Output the [x, y] coordinate of the center of the cell containing the given text.  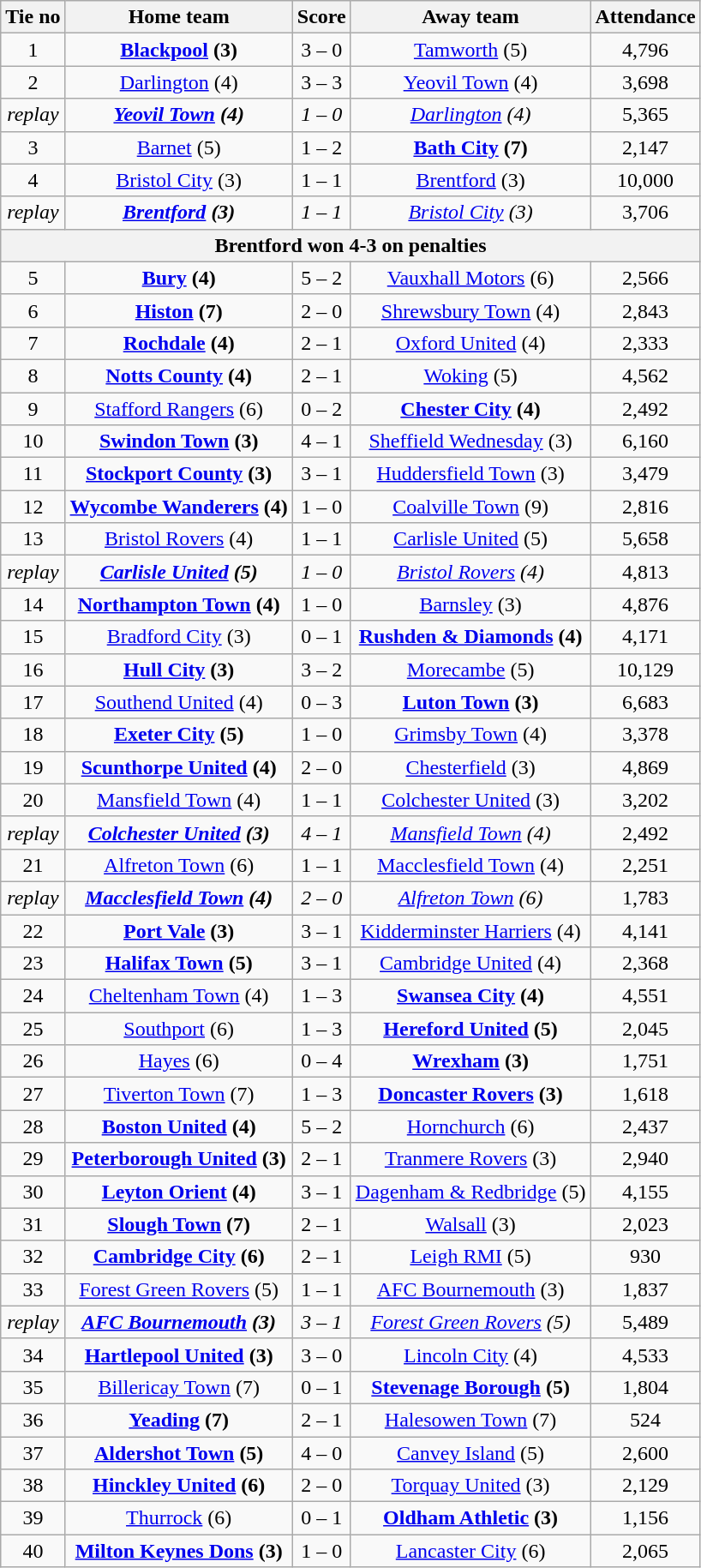
3 – 3 [321, 82]
0 – 4 [321, 1061]
Stockport County (3) [178, 474]
Hull City (3) [178, 670]
Hornchurch (6) [470, 1126]
3,706 [645, 213]
5,658 [645, 539]
Halesowen Town (7) [470, 1420]
2,023 [645, 1224]
15 [33, 637]
5,365 [645, 115]
1 – 2 [321, 147]
Kidderminster Harriers (4) [470, 930]
Halifax Town (5) [178, 964]
39 [33, 1518]
24 [33, 996]
Home team [178, 17]
28 [33, 1126]
Luton Town (3) [470, 702]
21 [33, 865]
36 [33, 1420]
Notts County (4) [178, 375]
930 [645, 1257]
Swansea City (4) [470, 996]
2,843 [645, 310]
18 [33, 735]
Bath City (7) [470, 147]
Canvey Island (5) [470, 1453]
7 [33, 343]
Oldham Athletic (3) [470, 1518]
3,378 [645, 735]
Vauxhall Motors (6) [470, 278]
Southend United (4) [178, 702]
1,618 [645, 1094]
26 [33, 1061]
Brentford won 4-3 on penalties [351, 245]
524 [645, 1420]
1 [33, 50]
4,155 [645, 1192]
Yeading (7) [178, 1420]
Tamworth (5) [470, 50]
Huddersfield Town (3) [470, 474]
3 [33, 147]
Lancaster City (6) [470, 1551]
12 [33, 507]
Leyton Orient (4) [178, 1192]
17 [33, 702]
0 – 2 [321, 409]
Thurrock (6) [178, 1518]
0 – 3 [321, 702]
2 [33, 82]
2,129 [645, 1486]
1,783 [645, 898]
Aldershot Town (5) [178, 1453]
29 [33, 1159]
35 [33, 1387]
40 [33, 1551]
6,160 [645, 442]
Grimsby Town (4) [470, 735]
Lincoln City (4) [470, 1355]
Attendance [645, 17]
Southport (6) [178, 1029]
Cambridge United (4) [470, 964]
4 [33, 180]
2,940 [645, 1159]
Milton Keynes Dons (3) [178, 1551]
2,147 [645, 147]
34 [33, 1355]
Sheffield Wednesday (3) [470, 442]
Northampton Town (4) [178, 604]
Tranmere Rovers (3) [470, 1159]
Hartlepool United (3) [178, 1355]
Stevenage Borough (5) [470, 1387]
Dagenham & Redbridge (5) [470, 1192]
Chester City (4) [470, 409]
Wycombe Wanderers (4) [178, 507]
Shrewsbury Town (4) [470, 310]
Peterborough United (3) [178, 1159]
30 [33, 1192]
4 – 0 [321, 1453]
Morecambe (5) [470, 670]
22 [33, 930]
14 [33, 604]
Doncaster Rovers (3) [470, 1094]
Barnsley (3) [470, 604]
27 [33, 1094]
Chesterfield (3) [470, 767]
4,171 [645, 637]
5 [33, 278]
3,479 [645, 474]
6 [33, 310]
23 [33, 964]
Port Vale (3) [178, 930]
Walsall (3) [470, 1224]
Stafford Rangers (6) [178, 409]
1,804 [645, 1387]
2,065 [645, 1551]
3,698 [645, 82]
Cambridge City (6) [178, 1257]
33 [33, 1289]
Rochdale (4) [178, 343]
4,796 [645, 50]
4,141 [645, 930]
3,202 [645, 800]
4,869 [645, 767]
Hereford United (5) [470, 1029]
9 [33, 409]
10 [33, 442]
Score [321, 17]
2,566 [645, 278]
6,683 [645, 702]
Scunthorpe United (4) [178, 767]
32 [33, 1257]
10,000 [645, 180]
Slough Town (7) [178, 1224]
Barnet (5) [178, 147]
Torquay United (3) [470, 1486]
1,156 [645, 1518]
Billericay Town (7) [178, 1387]
Woking (5) [470, 375]
31 [33, 1224]
19 [33, 767]
37 [33, 1453]
2,600 [645, 1453]
Tiverton Town (7) [178, 1094]
Histon (7) [178, 310]
Rushden & Diamonds (4) [470, 637]
5,489 [645, 1322]
Hayes (6) [178, 1061]
3 – 2 [321, 670]
16 [33, 670]
Coalville Town (9) [470, 507]
Exeter City (5) [178, 735]
4,813 [645, 572]
11 [33, 474]
4,876 [645, 604]
2,251 [645, 865]
Wrexham (3) [470, 1061]
4,551 [645, 996]
2,045 [645, 1029]
13 [33, 539]
Bury (4) [178, 278]
Tie no [33, 17]
Leigh RMI (5) [470, 1257]
8 [33, 375]
Cheltenham Town (4) [178, 996]
Away team [470, 17]
4,533 [645, 1355]
1,751 [645, 1061]
10,129 [645, 670]
2,437 [645, 1126]
Boston United (4) [178, 1126]
2,368 [645, 964]
25 [33, 1029]
Swindon Town (3) [178, 442]
38 [33, 1486]
20 [33, 800]
Bradford City (3) [178, 637]
Blackpool (3) [178, 50]
2,816 [645, 507]
1,837 [645, 1289]
Hinckley United (6) [178, 1486]
Oxford United (4) [470, 343]
2,333 [645, 343]
4,562 [645, 375]
